Provide the [X, Y] coordinate of the cell's center where the given text is located.  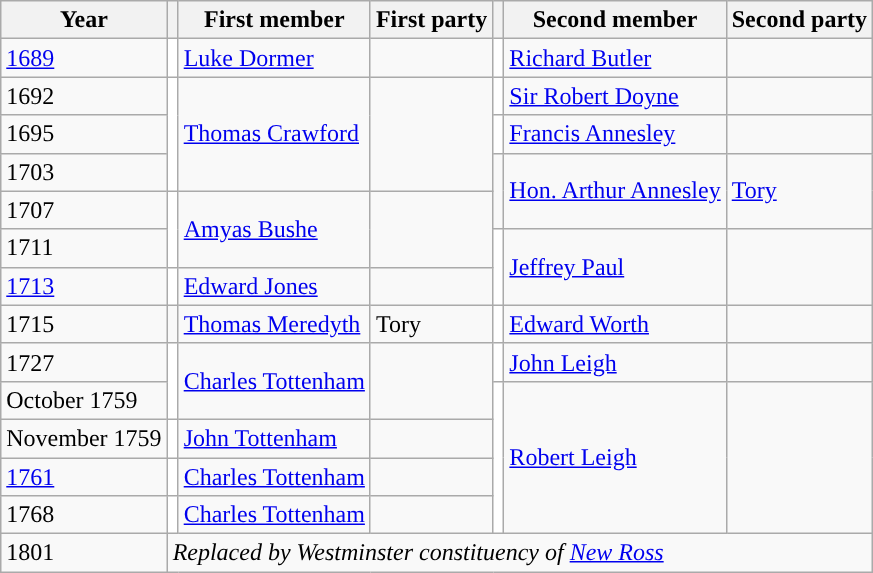
1695 [84, 134]
First member [274, 20]
October 1759 [84, 400]
1703 [84, 172]
Edward Jones [274, 286]
Richard Butler [615, 58]
1692 [84, 96]
1761 [84, 477]
Year [84, 20]
November 1759 [84, 438]
John Leigh [615, 362]
Francis Annesley [615, 134]
1715 [84, 324]
Edward Worth [615, 324]
Hon. Arthur Annesley [615, 191]
1707 [84, 210]
Replaced by Westminster constituency of New Ross [520, 553]
Luke Dormer [274, 58]
Thomas Meredyth [274, 324]
1801 [84, 553]
1713 [84, 286]
John Tottenham [274, 438]
Thomas Crawford [274, 134]
Amyas Bushe [274, 229]
Jeffrey Paul [615, 267]
Second party [799, 20]
1727 [84, 362]
Second member [615, 20]
Sir Robert Doyne [615, 96]
1711 [84, 248]
1768 [84, 515]
1689 [84, 58]
Robert Leigh [615, 457]
First party [431, 20]
